Determine the [X, Y] coordinate at the center of the cell enclosing the given text.  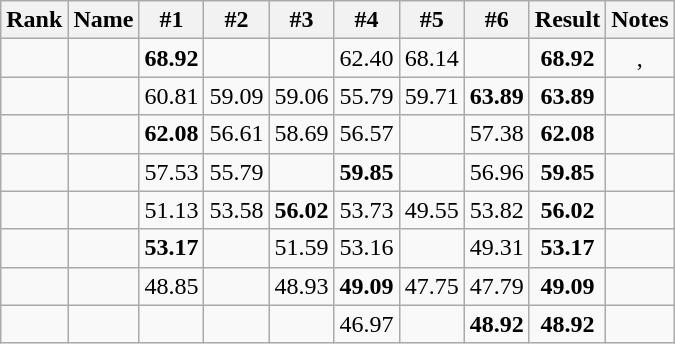
62.40 [366, 58]
59.71 [432, 96]
57.53 [172, 172]
#2 [236, 20]
53.82 [496, 210]
57.38 [496, 134]
#6 [496, 20]
47.79 [496, 286]
#4 [366, 20]
#3 [302, 20]
46.97 [366, 324]
49.55 [432, 210]
49.31 [496, 248]
Rank [34, 20]
47.75 [432, 286]
48.93 [302, 286]
53.73 [366, 210]
56.57 [366, 134]
Result [567, 20]
53.58 [236, 210]
56.96 [496, 172]
59.06 [302, 96]
Notes [640, 20]
56.61 [236, 134]
#5 [432, 20]
51.59 [302, 248]
68.14 [432, 58]
, [640, 58]
51.13 [172, 210]
Name [104, 20]
53.16 [366, 248]
59.09 [236, 96]
58.69 [302, 134]
#1 [172, 20]
60.81 [172, 96]
48.85 [172, 286]
